Detect which cell encompasses the target text, then output its (X, Y) center coordinate. 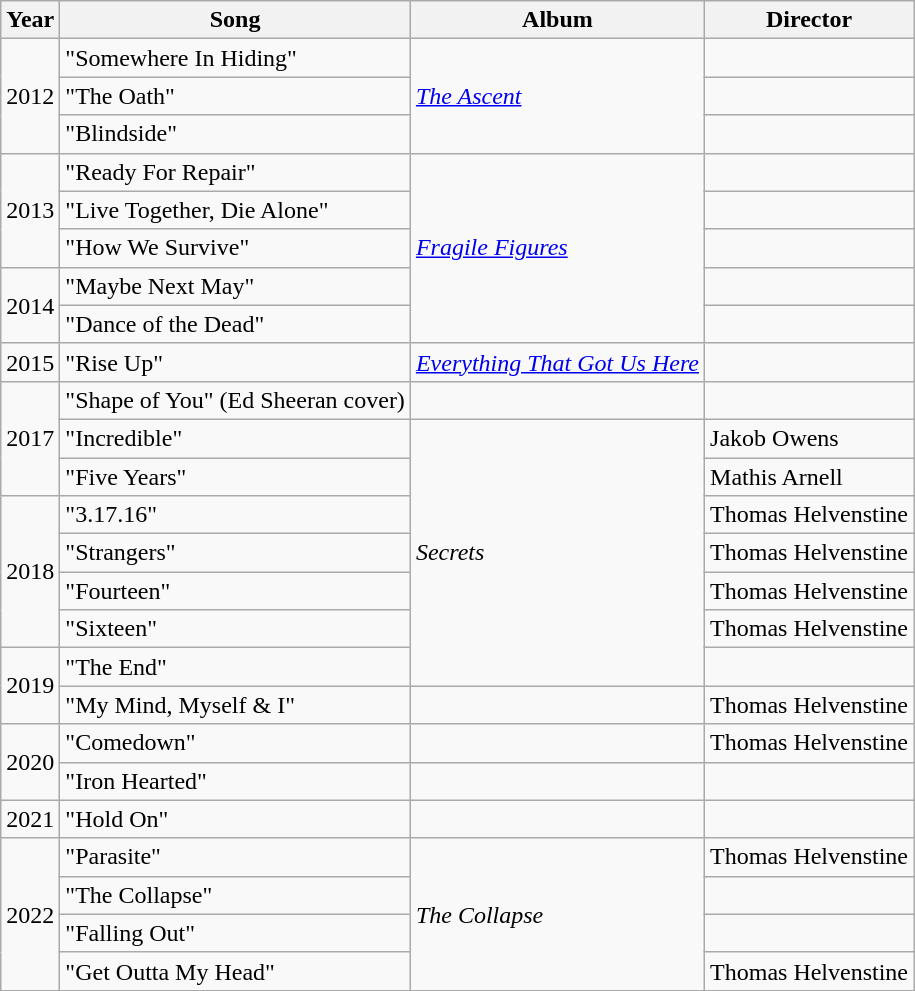
"Parasite" (236, 857)
The Collapse (557, 914)
"Strangers" (236, 553)
Song (236, 20)
Fragile Figures (557, 248)
Director (810, 20)
"Incredible" (236, 438)
"My Mind, Myself & I" (236, 705)
"Five Years" (236, 477)
2018 (30, 572)
"Shape of You" (Ed Sheeran cover) (236, 400)
"How We Survive" (236, 248)
Secrets (557, 552)
"Ready For Repair" (236, 172)
2019 (30, 686)
2020 (30, 762)
"Dance of the Dead" (236, 324)
2013 (30, 210)
"Maybe Next May" (236, 286)
"Falling Out" (236, 933)
"Comedown" (236, 743)
The Ascent (557, 96)
"Get Outta My Head" (236, 971)
"Live Together, Die Alone" (236, 210)
2017 (30, 438)
2022 (30, 914)
Mathis Arnell (810, 477)
Everything That Got Us Here (557, 362)
Album (557, 20)
"The Oath" (236, 96)
Year (30, 20)
"Hold On" (236, 819)
"Fourteen" (236, 591)
"The End" (236, 667)
"Sixteen" (236, 629)
"Somewhere In Hiding" (236, 58)
"Rise Up" (236, 362)
"The Collapse" (236, 895)
2014 (30, 305)
"Blindside" (236, 134)
2012 (30, 96)
2015 (30, 362)
"Iron Hearted" (236, 781)
"3.17.16" (236, 515)
Jakob Owens (810, 438)
2021 (30, 819)
